Search for the cell housing the specified text and yield its (X, Y) center coordinate. 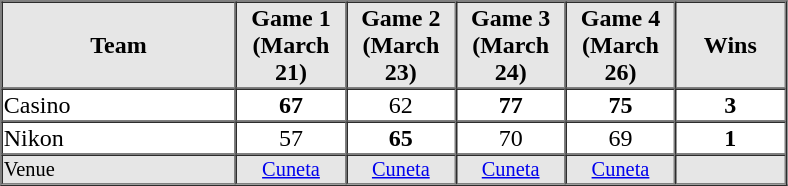
Game 1 (March 21) (291, 46)
1 (730, 138)
75 (621, 104)
3 (730, 104)
77 (511, 104)
Wins (730, 46)
65 (401, 138)
62 (401, 104)
Game 2 (March 23) (401, 46)
57 (291, 138)
Venue (118, 169)
70 (511, 138)
Team (118, 46)
Game 3 (March 24) (511, 46)
Casino (118, 104)
Game 4 (March 26) (621, 46)
69 (621, 138)
Nikon (118, 138)
67 (291, 104)
